Find where the given text appears and provide that cell's center as (x, y) coordinate. 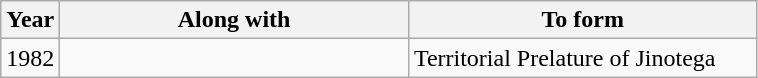
To form (582, 20)
Territorial Prelature of Jinotega (582, 58)
Along with (234, 20)
1982 (30, 58)
Year (30, 20)
